From the cell containing the given text, extract its center point as (x, y) coordinate. 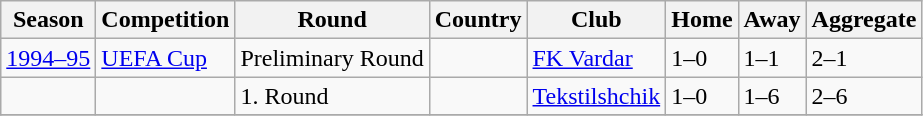
2–1 (864, 58)
Club (596, 20)
Round (332, 20)
Country (478, 20)
1–6 (772, 96)
1–1 (772, 58)
FK Vardar (596, 58)
Away (772, 20)
Preliminary Round (332, 58)
2–6 (864, 96)
1994–95 (48, 58)
Season (48, 20)
Competition (166, 20)
Tekstilshchik (596, 96)
UEFA Cup (166, 58)
1. Round (332, 96)
Aggregate (864, 20)
Home (702, 20)
